Locate the cell with the specified text and output its (x, y) center coordinate. 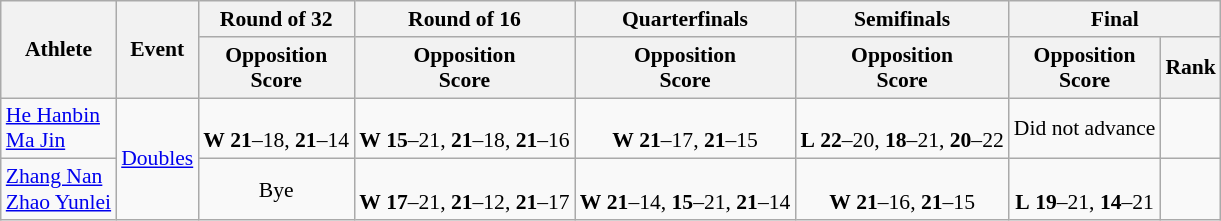
W 21–16, 21–15 (902, 190)
Bye (276, 190)
W 21–18, 21–14 (276, 128)
He Hanbin Ma Jin (58, 128)
Doubles (157, 159)
Round of 32 (276, 19)
L 19–21, 14–21 (1085, 190)
Athlete (58, 50)
Rank (1190, 68)
W 17–21, 21–12, 21–17 (464, 190)
L 22–20, 18–21, 20–22 (902, 128)
Round of 16 (464, 19)
Final (1115, 19)
W 21–14, 15–21, 21–14 (686, 190)
Event (157, 50)
W 21–17, 21–15 (686, 128)
W 15–21, 21–18, 21–16 (464, 128)
Did not advance (1085, 128)
Semifinals (902, 19)
Zhang Nan Zhao Yunlei (58, 190)
Quarterfinals (686, 19)
